Detect which cell encompasses the target text, then output its [X, Y] center coordinate. 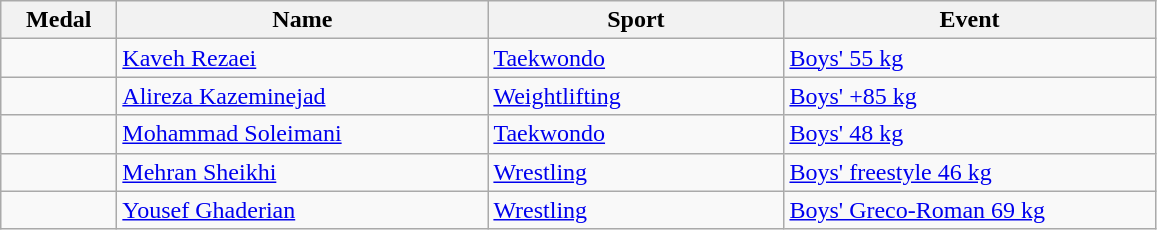
Boys' freestyle 46 kg [970, 172]
Kaveh Rezaei [302, 58]
Name [302, 20]
Boys' 48 kg [970, 134]
Sport [636, 20]
Boys' Greco-Roman 69 kg [970, 210]
Yousef Ghaderian [302, 210]
Medal [59, 20]
Weightlifting [636, 96]
Boys' 55 kg [970, 58]
Mohammad Soleimani [302, 134]
Alireza Kazeminejad [302, 96]
Event [970, 20]
Mehran Sheikhi [302, 172]
Boys' +85 kg [970, 96]
